Detect which cell encompasses the target text, then output its (x, y) center coordinate. 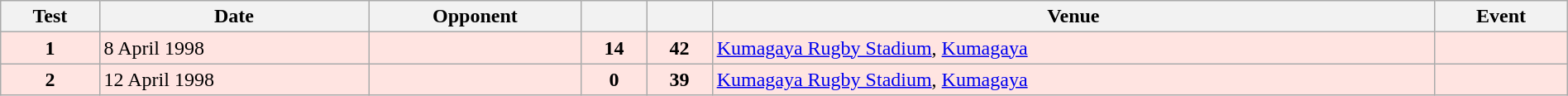
42 (680, 48)
1 (50, 48)
Test (50, 17)
Venue (1073, 17)
Date (234, 17)
0 (614, 79)
39 (680, 79)
8 April 1998 (234, 48)
Opponent (475, 17)
Event (1501, 17)
2 (50, 79)
12 April 1998 (234, 79)
14 (614, 48)
